Output the (X, Y) coordinate of the center of the cell containing the given text.  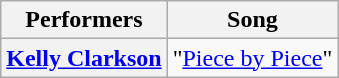
"Piece by Piece" (252, 58)
Kelly Clarkson (84, 58)
Performers (84, 20)
Song (252, 20)
